For the text-containing cell, return its midpoint in [X, Y] coordinate format. 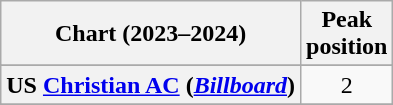
Chart (2023–2024) [151, 34]
Peak position [347, 34]
US Christian AC (Billboard) [151, 85]
2 [347, 85]
